Find where the given text appears and provide that cell's center as (X, Y) coordinate. 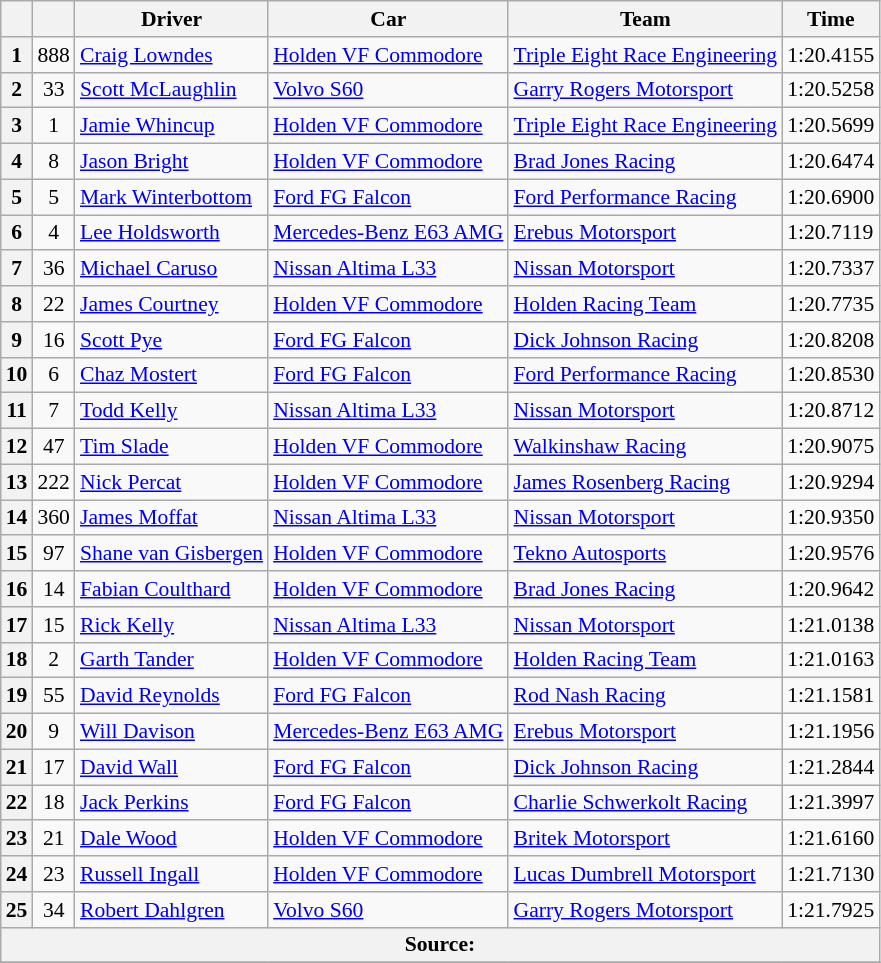
David Wall (172, 767)
33 (54, 90)
24 (17, 874)
1:21.7130 (830, 874)
1:20.9576 (830, 554)
1:21.1581 (830, 696)
20 (17, 732)
Britek Motorsport (645, 839)
1:20.7337 (830, 269)
Russell Ingall (172, 874)
1:21.3997 (830, 803)
Jack Perkins (172, 803)
47 (54, 447)
Driver (172, 19)
Jamie Whincup (172, 126)
12 (17, 447)
Chaz Mostert (172, 375)
Craig Lowndes (172, 55)
Mark Winterbottom (172, 197)
55 (54, 696)
David Reynolds (172, 696)
11 (17, 411)
Car (388, 19)
Team (645, 19)
Scott McLaughlin (172, 90)
Lee Holdsworth (172, 233)
Lucas Dumbrell Motorsport (645, 874)
Scott Pye (172, 340)
Source: (440, 945)
25 (17, 910)
1:21.1956 (830, 732)
1:20.9350 (830, 518)
34 (54, 910)
1:20.7119 (830, 233)
97 (54, 554)
1:21.6160 (830, 839)
1:21.7925 (830, 910)
Nick Percat (172, 482)
Shane van Gisbergen (172, 554)
222 (54, 482)
1:20.9294 (830, 482)
Walkinshaw Racing (645, 447)
Time (830, 19)
1:20.9075 (830, 447)
10 (17, 375)
1:20.6900 (830, 197)
Tekno Autosports (645, 554)
Fabian Coulthard (172, 589)
Garth Tander (172, 660)
3 (17, 126)
Will Davison (172, 732)
Tim Slade (172, 447)
1:20.5258 (830, 90)
1:20.6474 (830, 162)
1:21.0138 (830, 625)
Dale Wood (172, 839)
888 (54, 55)
Rick Kelly (172, 625)
1:20.8712 (830, 411)
13 (17, 482)
1:20.8530 (830, 375)
Robert Dahlgren (172, 910)
Charlie Schwerkolt Racing (645, 803)
1:20.4155 (830, 55)
360 (54, 518)
1:20.5699 (830, 126)
Michael Caruso (172, 269)
Rod Nash Racing (645, 696)
James Rosenberg Racing (645, 482)
19 (17, 696)
1:20.7735 (830, 304)
James Courtney (172, 304)
1:21.0163 (830, 660)
Jason Bright (172, 162)
Todd Kelly (172, 411)
1:20.9642 (830, 589)
James Moffat (172, 518)
36 (54, 269)
1:20.8208 (830, 340)
1:21.2844 (830, 767)
